Extract the (X, Y) coordinate from the center of the cell holding the provided text.  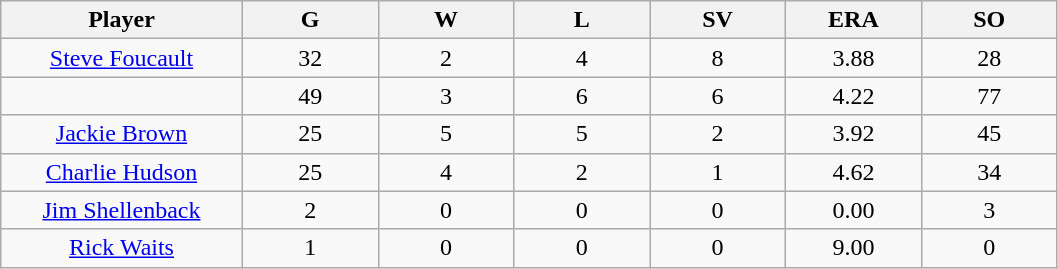
0.00 (854, 210)
Steve Foucault (122, 58)
W (446, 20)
Player (122, 20)
G (310, 20)
Jackie Brown (122, 134)
3.92 (854, 134)
Jim Shellenback (122, 210)
SO (989, 20)
Rick Waits (122, 248)
SV (718, 20)
8 (718, 58)
32 (310, 58)
77 (989, 96)
3.88 (854, 58)
45 (989, 134)
9.00 (854, 248)
Charlie Hudson (122, 172)
34 (989, 172)
ERA (854, 20)
L (582, 20)
28 (989, 58)
4.62 (854, 172)
4.22 (854, 96)
49 (310, 96)
